Return (x, y) of the center of cell containing provided text 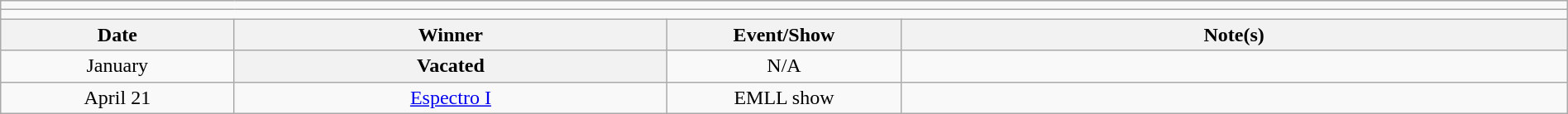
Note(s) (1234, 35)
Date (117, 35)
Winner (451, 35)
Event/Show (784, 35)
EMLL show (784, 97)
January (117, 66)
April 21 (117, 97)
Espectro I (451, 97)
Vacated (451, 66)
N/A (784, 66)
